Scan for the cell matching the given text and deliver its (X, Y) coordinate at center. 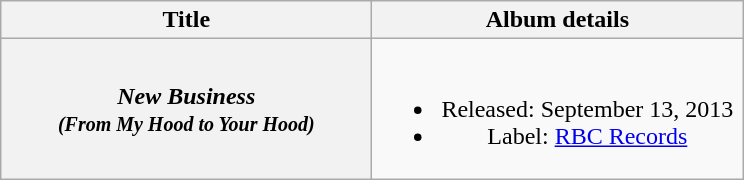
Title (186, 20)
Released: September 13, 2013Label: RBC Records (558, 109)
New Business(From My Hood to Your Hood) (186, 109)
Album details (558, 20)
